Return [X, Y] of the center of cell containing provided text 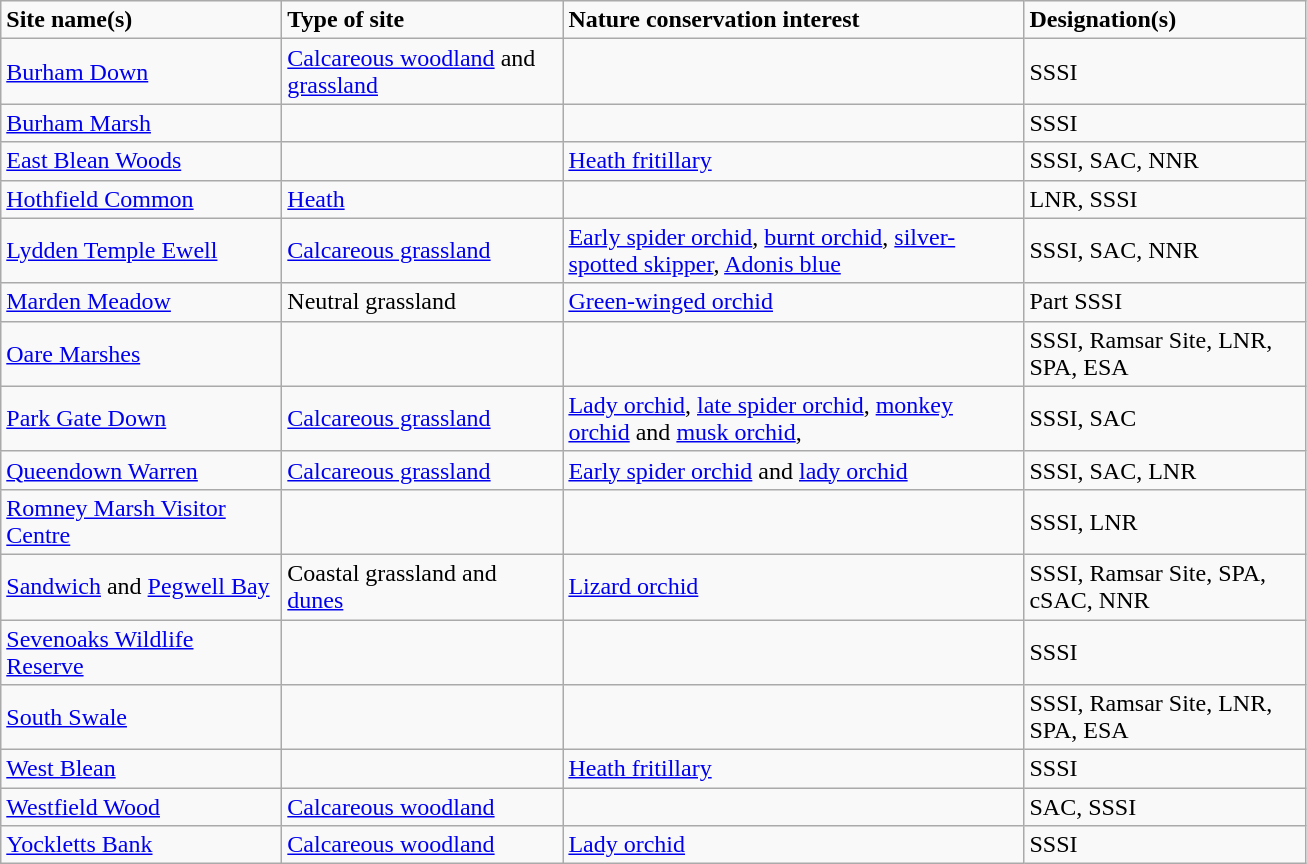
Westfield Wood [142, 807]
West Blean [142, 769]
Park Gate Down [142, 418]
Neutral grassland [422, 302]
Queendown Warren [142, 470]
SSSI, SAC [1164, 418]
Yockletts Bank [142, 845]
Nature conservation interest [794, 20]
Calcareous woodland and grassland [422, 72]
East Blean Woods [142, 161]
Sandwich and Pegwell Bay [142, 586]
Romney Marsh Visitor Centre [142, 522]
LNR, SSSI [1164, 199]
SSSI, Ramsar Site, SPA, cSAC, NNR [1164, 586]
Early spider orchid, burnt orchid, silver-spotted skipper, Adonis blue [794, 250]
SAC, SSSI [1164, 807]
Green-winged orchid [794, 302]
Early spider orchid and lady orchid [794, 470]
Lady orchid, late spider orchid, monkey orchid and musk orchid, [794, 418]
Heath [422, 199]
Marden Meadow [142, 302]
Oare Marshes [142, 354]
Coastal grassland and dunes [422, 586]
Designation(s) [1164, 20]
Site name(s) [142, 20]
Lady orchid [794, 845]
Lydden Temple Ewell [142, 250]
SSSI, SAC, LNR [1164, 470]
Burham Down [142, 72]
Burham Marsh [142, 123]
SSSI, LNR [1164, 522]
Type of site [422, 20]
Part SSSI [1164, 302]
Sevenoaks Wildlife Reserve [142, 652]
Lizard orchid [794, 586]
Hothfield Common [142, 199]
South Swale [142, 718]
